Scan for the cell matching the given text and deliver its [X, Y] coordinate at center. 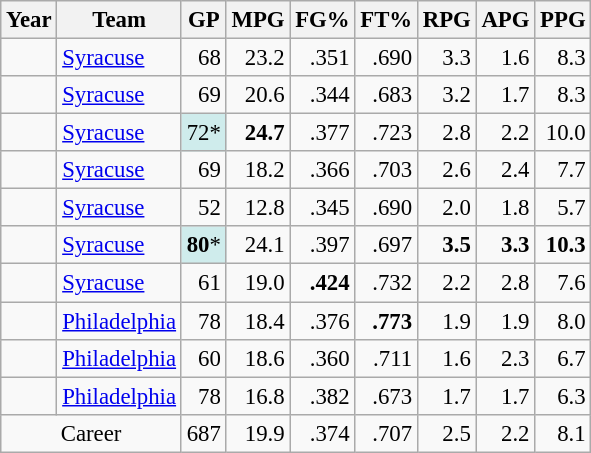
24.7 [258, 133]
10.0 [563, 133]
3.5 [446, 245]
52 [204, 208]
8.0 [563, 321]
.711 [386, 358]
.374 [322, 433]
18.4 [258, 321]
.397 [322, 245]
60 [204, 358]
12.8 [258, 208]
18.2 [258, 170]
MPG [258, 20]
.773 [386, 321]
.366 [322, 170]
.673 [386, 396]
.732 [386, 283]
2.0 [446, 208]
19.9 [258, 433]
68 [204, 58]
10.3 [563, 245]
1.8 [506, 208]
.377 [322, 133]
.351 [322, 58]
24.1 [258, 245]
7.7 [563, 170]
6.7 [563, 358]
RPG [446, 20]
.382 [322, 396]
PPG [563, 20]
.703 [386, 170]
Year [29, 20]
80* [204, 245]
2.4 [506, 170]
23.2 [258, 58]
.723 [386, 133]
Career [92, 433]
19.0 [258, 283]
20.6 [258, 95]
16.8 [258, 396]
72* [204, 133]
8.1 [563, 433]
.344 [322, 95]
3.2 [446, 95]
.707 [386, 433]
Team [119, 20]
.345 [322, 208]
61 [204, 283]
18.6 [258, 358]
.360 [322, 358]
6.3 [563, 396]
2.3 [506, 358]
.697 [386, 245]
.376 [322, 321]
GP [204, 20]
APG [506, 20]
FG% [322, 20]
2.5 [446, 433]
2.6 [446, 170]
FT% [386, 20]
687 [204, 433]
5.7 [563, 208]
7.6 [563, 283]
.683 [386, 95]
.424 [322, 283]
